Locate the cell with the specified text and output its [X, Y] center coordinate. 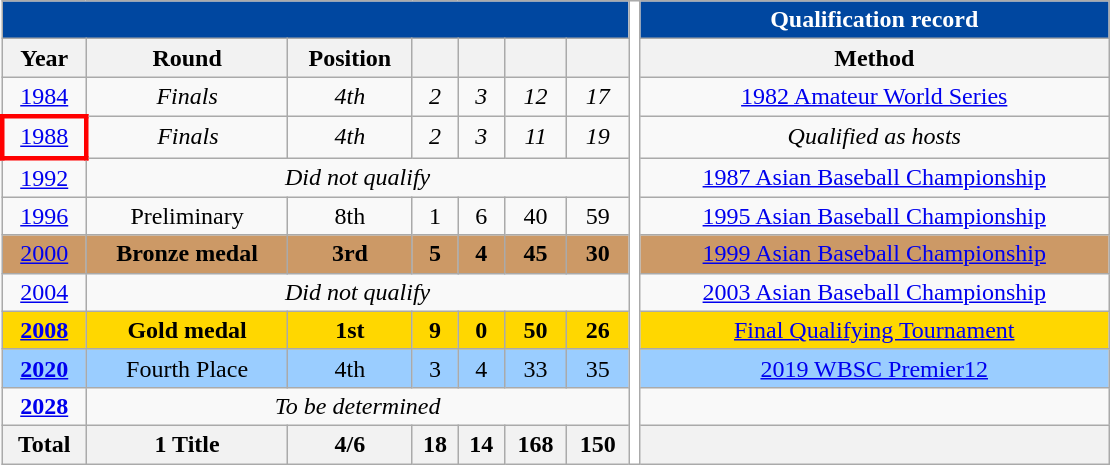
35 [598, 368]
3rd [350, 254]
Method [874, 58]
26 [598, 330]
0 [481, 330]
4/6 [350, 444]
1996 [44, 216]
1992 [44, 178]
Preliminary [187, 216]
59 [598, 216]
Gold medal [187, 330]
33 [536, 368]
Bronze medal [187, 254]
9 [435, 330]
2019 WBSC Premier12 [874, 368]
14 [481, 444]
5 [435, 254]
Qualified as hosts [874, 136]
50 [536, 330]
168 [536, 444]
2004 [44, 292]
12 [536, 97]
Final Qualifying Tournament [874, 330]
Position [350, 58]
2000 [44, 254]
40 [536, 216]
1987 Asian Baseball Championship [874, 178]
Round [187, 58]
1988 [44, 136]
Total [44, 444]
6 [481, 216]
To be determined [358, 406]
2003 Asian Baseball Championship [874, 292]
18 [435, 444]
1984 [44, 97]
1999 Asian Baseball Championship [874, 254]
11 [536, 136]
2008 [44, 330]
150 [598, 444]
8th [350, 216]
1 Title [187, 444]
17 [598, 97]
45 [536, 254]
1 [435, 216]
Fourth Place [187, 368]
1995 Asian Baseball Championship [874, 216]
30 [598, 254]
19 [598, 136]
1982 Amateur World Series [874, 97]
Qualification record [874, 20]
2028 [44, 406]
1st [350, 330]
2020 [44, 368]
Year [44, 58]
